Scan for the cell matching the given text and deliver its [x, y] coordinate at center. 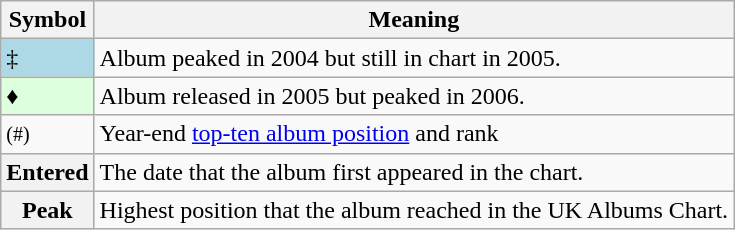
Meaning [414, 20]
Highest position that the album reached in the UK Albums Chart. [414, 210]
Entered [48, 172]
‡ [48, 58]
Symbol [48, 20]
♦ [48, 96]
(#) [48, 134]
Album peaked in 2004 but still in chart in 2005. [414, 58]
Album released in 2005 but peaked in 2006. [414, 96]
Peak [48, 210]
Year-end top-ten album position and rank [414, 134]
The date that the album first appeared in the chart. [414, 172]
